Detect which cell encompasses the target text, then output its (X, Y) center coordinate. 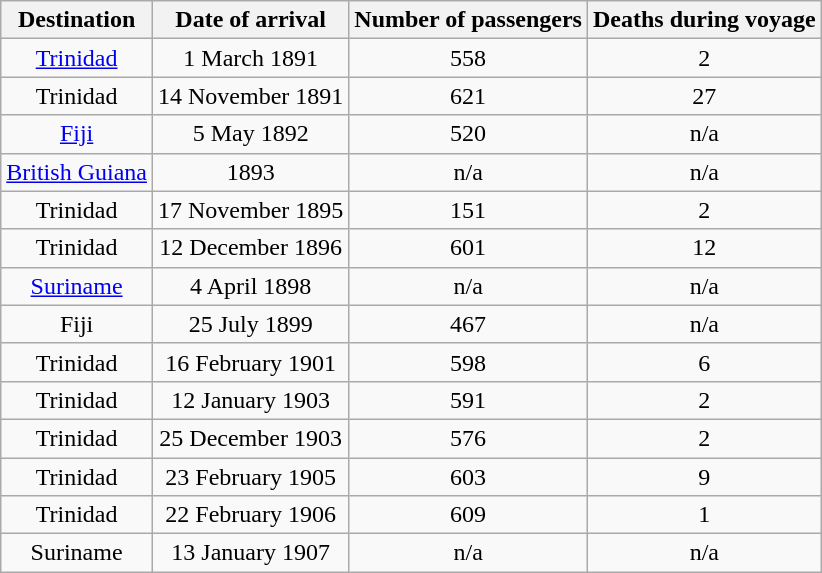
12 (704, 248)
4 April 1898 (250, 286)
609 (468, 515)
14 November 1891 (250, 96)
1893 (250, 172)
Deaths during voyage (704, 20)
520 (468, 134)
5 May 1892 (250, 134)
467 (468, 324)
558 (468, 58)
151 (468, 210)
621 (468, 96)
25 July 1899 (250, 324)
1 (704, 515)
601 (468, 248)
British Guiana (77, 172)
12 January 1903 (250, 400)
23 February 1905 (250, 477)
17 November 1895 (250, 210)
27 (704, 96)
576 (468, 438)
Number of passengers (468, 20)
591 (468, 400)
12 December 1896 (250, 248)
6 (704, 362)
598 (468, 362)
603 (468, 477)
25 December 1903 (250, 438)
16 February 1901 (250, 362)
Date of arrival (250, 20)
Destination (77, 20)
13 January 1907 (250, 553)
22 February 1906 (250, 515)
9 (704, 477)
1 March 1891 (250, 58)
